Find where the given text appears and provide that cell's center as (X, Y) coordinate. 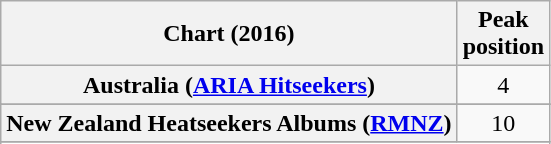
4 (503, 85)
Peak position (503, 34)
New Zealand Heatseekers Albums (RMNZ) (229, 123)
Chart (2016) (229, 34)
Australia (ARIA Hitseekers) (229, 85)
10 (503, 123)
